Capture the cell that displays the provided text and extract its [x, y] central coordinate. 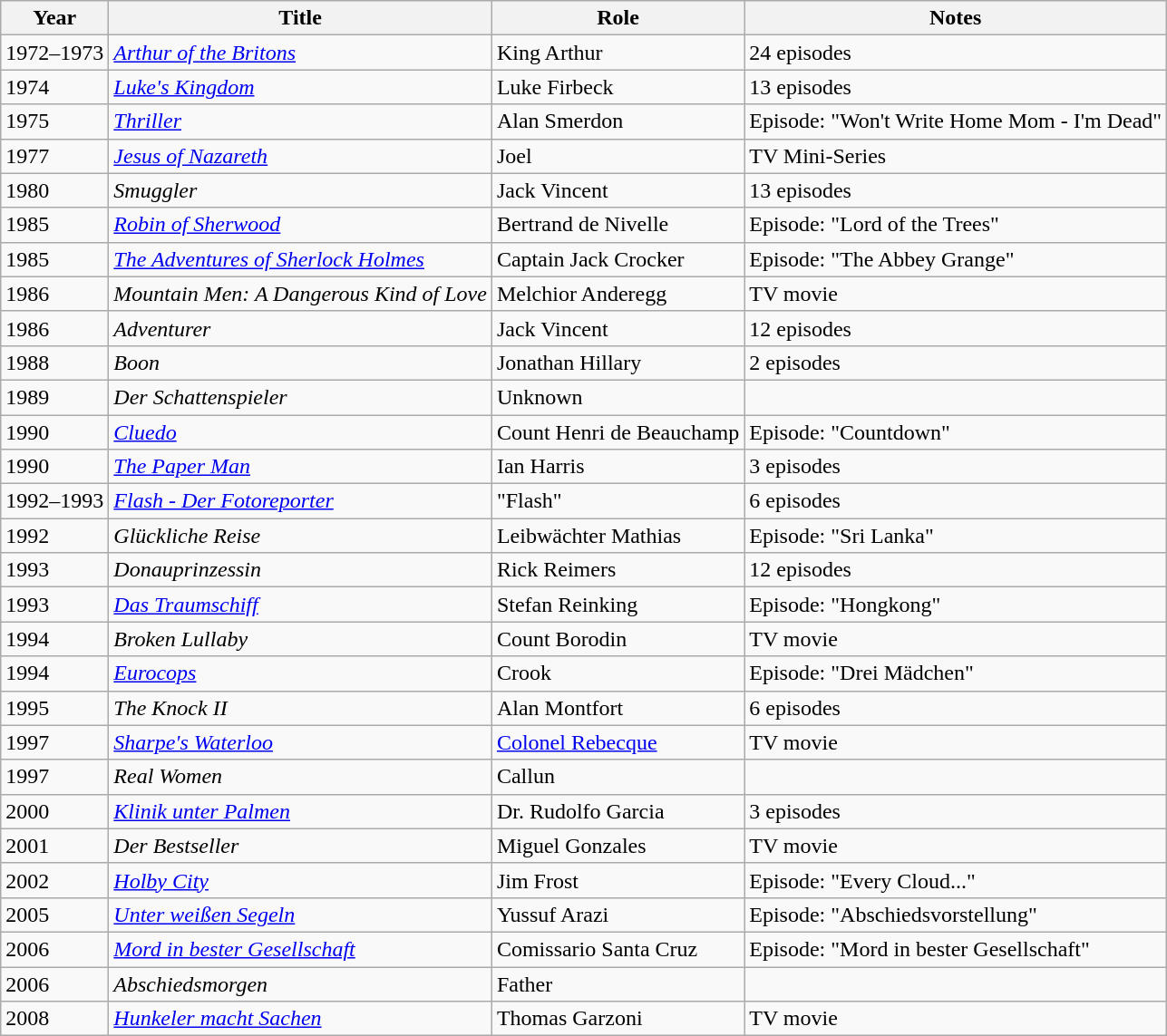
Luke Firbeck [618, 87]
Callun [618, 777]
The Adventures of Sherlock Holmes [301, 259]
Joel [618, 156]
Episode: "Won't Write Home Mom - I'm Dead" [956, 121]
Crook [618, 673]
Alan Smerdon [618, 121]
The Paper Man [301, 467]
Leibwächter Mathias [618, 536]
Episode: "The Abbey Grange" [956, 259]
Luke's Kingdom [301, 87]
Bertrand de Nivelle [618, 225]
Cluedo [301, 432]
Holby City [301, 880]
Title [301, 18]
1977 [54, 156]
Flash - Der Fotoreporter [301, 501]
Adventurer [301, 328]
Yussuf Arazi [618, 915]
King Arthur [618, 53]
Jesus of Nazareth [301, 156]
2008 [54, 1019]
Das Traumschiff [301, 605]
Donauprinzessin [301, 570]
Episode: "Abschiedsvorstellung" [956, 915]
1992–1993 [54, 501]
Smuggler [301, 190]
Hunkeler macht Sachen [301, 1019]
Episode: "Every Cloud..." [956, 880]
Colonel Rebecque [618, 742]
Role [618, 18]
1989 [54, 397]
Thriller [301, 121]
Episode: "Drei Mädchen" [956, 673]
Eurocops [301, 673]
Klinik unter Palmen [301, 811]
Mord in bester Gesellschaft [301, 949]
Year [54, 18]
Der Bestseller [301, 846]
1974 [54, 87]
Boon [301, 363]
Glückliche Reise [301, 536]
Captain Jack Crocker [618, 259]
Notes [956, 18]
Broken Lullaby [301, 639]
Father [618, 983]
Miguel Gonzales [618, 846]
Episode: "Lord of the Trees" [956, 225]
Abschiedsmorgen [301, 983]
Rick Reimers [618, 570]
2001 [54, 846]
Alan Montfort [618, 708]
1988 [54, 363]
"Flash" [618, 501]
TV Mini-Series [956, 156]
1972–1973 [54, 53]
Comissario Santa Cruz [618, 949]
Count Borodin [618, 639]
Mountain Men: A Dangerous Kind of Love [301, 294]
Melchior Anderegg [618, 294]
2000 [54, 811]
Der Schattenspieler [301, 397]
The Knock II [301, 708]
Dr. Rudolfo Garcia [618, 811]
1995 [54, 708]
Episode: "Mord in bester Gesellschaft" [956, 949]
2 episodes [956, 363]
Arthur of the Britons [301, 53]
Jonathan Hillary [618, 363]
Robin of Sherwood [301, 225]
24 episodes [956, 53]
1980 [54, 190]
2002 [54, 880]
Episode: "Hongkong" [956, 605]
Thomas Garzoni [618, 1019]
Ian Harris [618, 467]
1975 [54, 121]
Stefan Reinking [618, 605]
1992 [54, 536]
Sharpe's Waterloo [301, 742]
Unknown [618, 397]
Count Henri de Beauchamp [618, 432]
Real Women [301, 777]
2005 [54, 915]
Episode: "Sri Lanka" [956, 536]
Unter weißen Segeln [301, 915]
Episode: "Countdown" [956, 432]
Jim Frost [618, 880]
